From the cell containing the given text, extract its center point as (X, Y) coordinate. 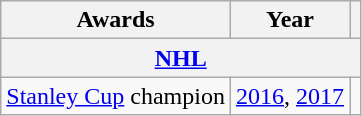
Stanley Cup champion (116, 96)
NHL (181, 58)
Year (290, 20)
2016, 2017 (290, 96)
Awards (116, 20)
